Identify which cell holds the provided text, then report its [x, y] central coordinate. 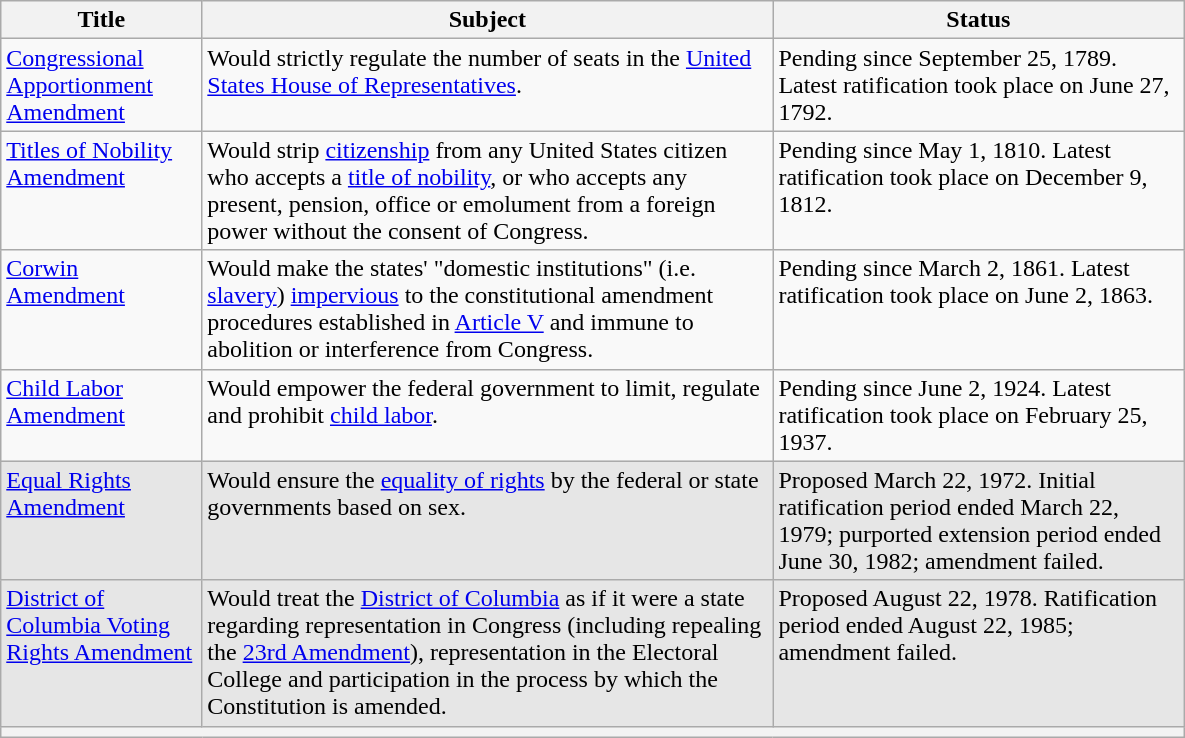
Child Labor Amendment [102, 415]
Pending since September 25, 1789. Latest ratification took place on June 27, 1792. [978, 85]
Would strictly regulate the number of seats in the United States House of Representatives. [488, 85]
Corwin Amendment [102, 310]
District of Columbia Voting Rights Amendment [102, 653]
Subject [488, 20]
Pending since March 2, 1861. Latest ratification took place on June 2, 1863. [978, 310]
Equal Rights Amendment [102, 520]
Congressional Apportionment Amendment [102, 85]
Title [102, 20]
Status [978, 20]
Proposed March 22, 1972. Initial ratification period ended March 22, 1979; purported extension period ended June 30, 1982; amendment failed. [978, 520]
Pending since May 1, 1810. Latest ratification took place on December 9, 1812. [978, 190]
Would empower the federal government to limit, regulate and prohibit child labor. [488, 415]
Would ensure the equality of rights by the federal or state governments based on sex. [488, 520]
Titles of Nobility Amendment [102, 190]
Proposed August 22, 1978. Ratification period ended August 22, 1985; amendment failed. [978, 653]
Pending since June 2, 1924. Latest ratification took place on February 25, 1937. [978, 415]
